Determine the [X, Y] coordinate at the center of the cell enclosing the given text.  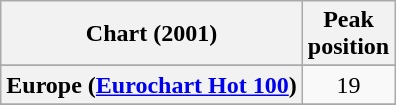
Europe (Eurochart Hot 100) [152, 85]
Chart (2001) [152, 34]
19 [348, 85]
Peakposition [348, 34]
